Search for the cell housing the specified text and yield its (x, y) center coordinate. 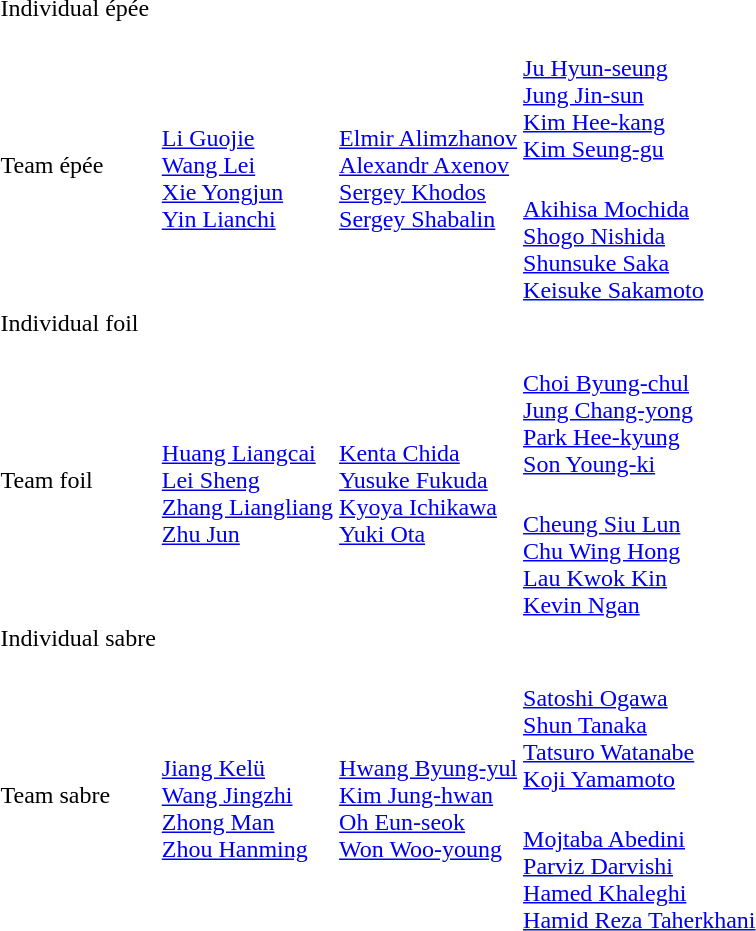
Huang LiangcaiLei ShengZhang LiangliangZhu Jun (247, 480)
Kenta ChidaYusuke FukudaKyoya IchikawaYuki Ota (428, 480)
Li GuojieWang LeiXie YongjunYin Lianchi (247, 166)
Elmir AlimzhanovAlexandr AxenovSergey KhodosSergey Shabalin (428, 166)
